For the text-containing cell, return its midpoint in (x, y) coordinate format. 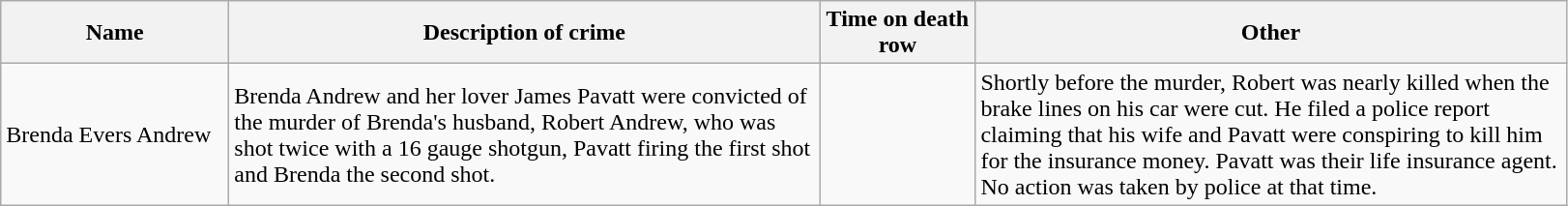
Description of crime (524, 33)
Brenda Evers Andrew (115, 134)
Time on death row (897, 33)
Name (115, 33)
Other (1270, 33)
